Search for the cell housing the specified text and yield its [X, Y] center coordinate. 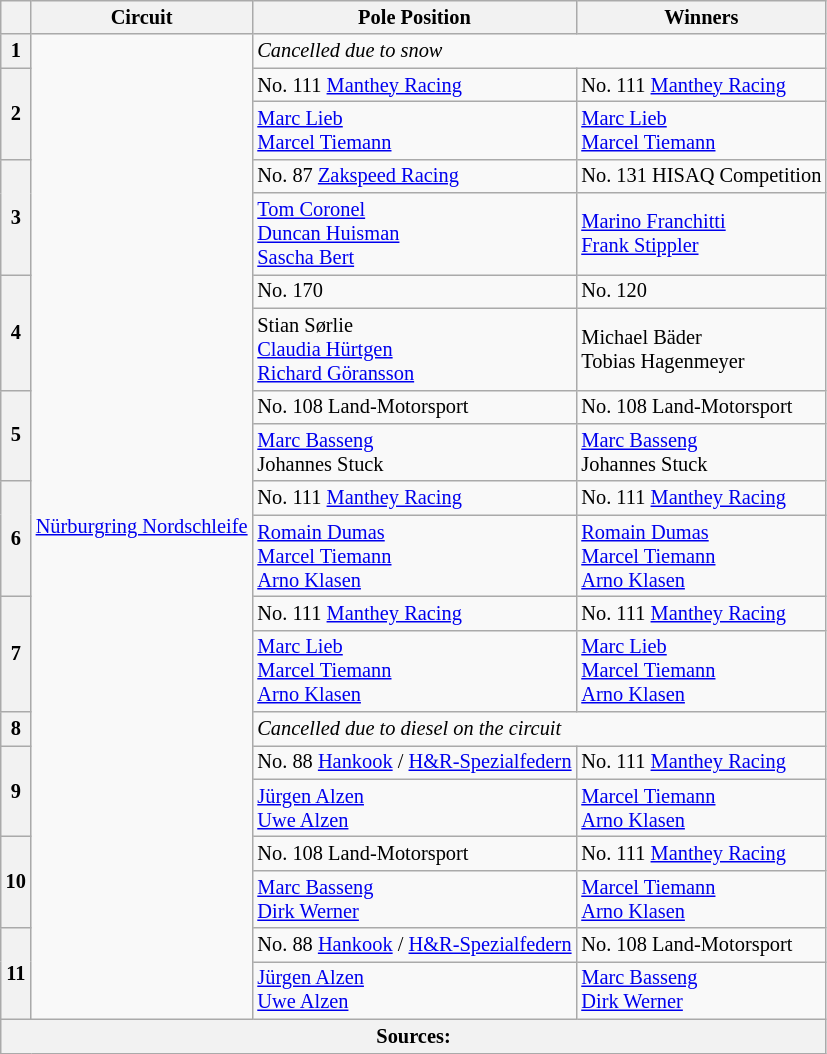
3 [16, 216]
2 [16, 114]
7 [16, 654]
10 [16, 882]
5 [16, 436]
4 [16, 332]
6 [16, 538]
Tom Coronel Duncan Huisman Sascha Bert [414, 234]
Sources: [414, 1036]
8 [16, 729]
No. 131 HISAQ Competition [701, 176]
Cancelled due to diesel on the circuit [539, 729]
No. 120 [701, 291]
No. 87 Zakspeed Racing [414, 176]
9 [16, 790]
Circuit [142, 17]
Cancelled due to snow [539, 51]
No. 170 [414, 291]
Pole Position [414, 17]
Stian Sørlie Claudia Hürtgen Richard Göransson [414, 349]
Winners [701, 17]
Marino Franchitti Frank Stippler [701, 234]
1 [16, 51]
Nürburgring Nordschleife [142, 526]
11 [16, 974]
Michael Bäder Tobias Hagenmeyer [701, 349]
